Locate the cell with the specified text and output its (X, Y) center coordinate. 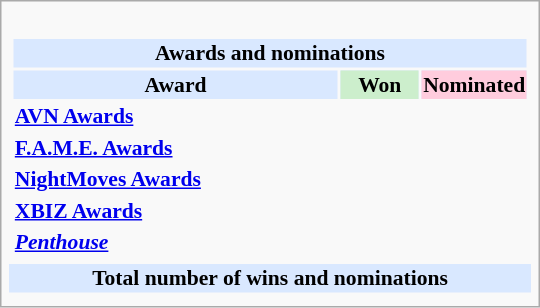
XBIZ Awards (175, 210)
Award (175, 84)
AVN Awards (175, 116)
F.A.M.E. Awards (175, 147)
Nominated (474, 84)
Won (380, 84)
Total number of wins and nominations (270, 278)
Penthouse (175, 242)
NightMoves Awards (175, 179)
Awards and nominations Award Won Nominated AVN Awards F.A.M.E. Awards NightMoves Awards XBIZ Awards Penthouse (270, 135)
Awards and nominations (270, 53)
